Capture the cell that displays the provided text and extract its [x, y] central coordinate. 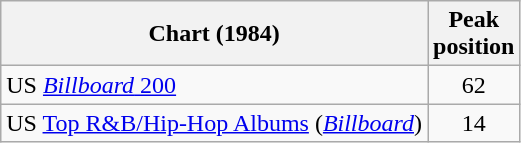
62 [474, 85]
US Billboard 200 [214, 85]
US Top R&B/Hip-Hop Albums (Billboard) [214, 123]
Chart (1984) [214, 34]
Peakposition [474, 34]
14 [474, 123]
